For the text-containing cell, return its midpoint in (x, y) coordinate format. 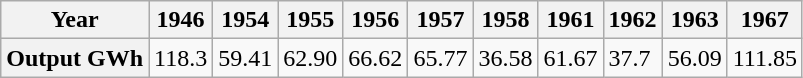
59.41 (246, 58)
1962 (632, 20)
61.67 (570, 58)
37.7 (632, 58)
66.62 (376, 58)
36.58 (506, 58)
1963 (694, 20)
1967 (764, 20)
65.77 (440, 58)
1946 (181, 20)
56.09 (694, 58)
Output GWh (75, 58)
Year (75, 20)
62.90 (310, 58)
1956 (376, 20)
1958 (506, 20)
1961 (570, 20)
1954 (246, 20)
118.3 (181, 58)
1957 (440, 20)
1955 (310, 20)
111.85 (764, 58)
